Determine the (X, Y) coordinate at the center of the cell enclosing the given text.  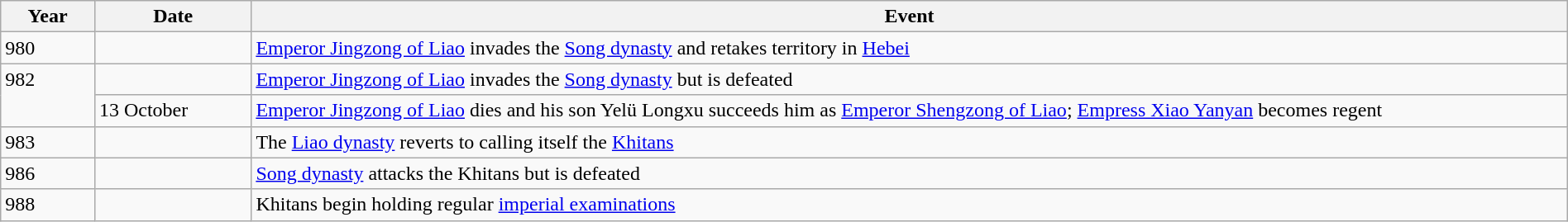
986 (48, 173)
988 (48, 205)
982 (48, 95)
Emperor Jingzong of Liao invades the Song dynasty but is defeated (910, 79)
983 (48, 142)
Emperor Jingzong of Liao dies and his son Yelü Longxu succeeds him as Emperor Shengzong of Liao; Empress Xiao Yanyan becomes regent (910, 111)
Year (48, 17)
Event (910, 17)
Date (172, 17)
13 October (172, 111)
Khitans begin holding regular imperial examinations (910, 205)
Emperor Jingzong of Liao invades the Song dynasty and retakes territory in Hebei (910, 48)
Song dynasty attacks the Khitans but is defeated (910, 173)
The Liao dynasty reverts to calling itself the Khitans (910, 142)
980 (48, 48)
